Detect which cell encompasses the target text, then output its [x, y] center coordinate. 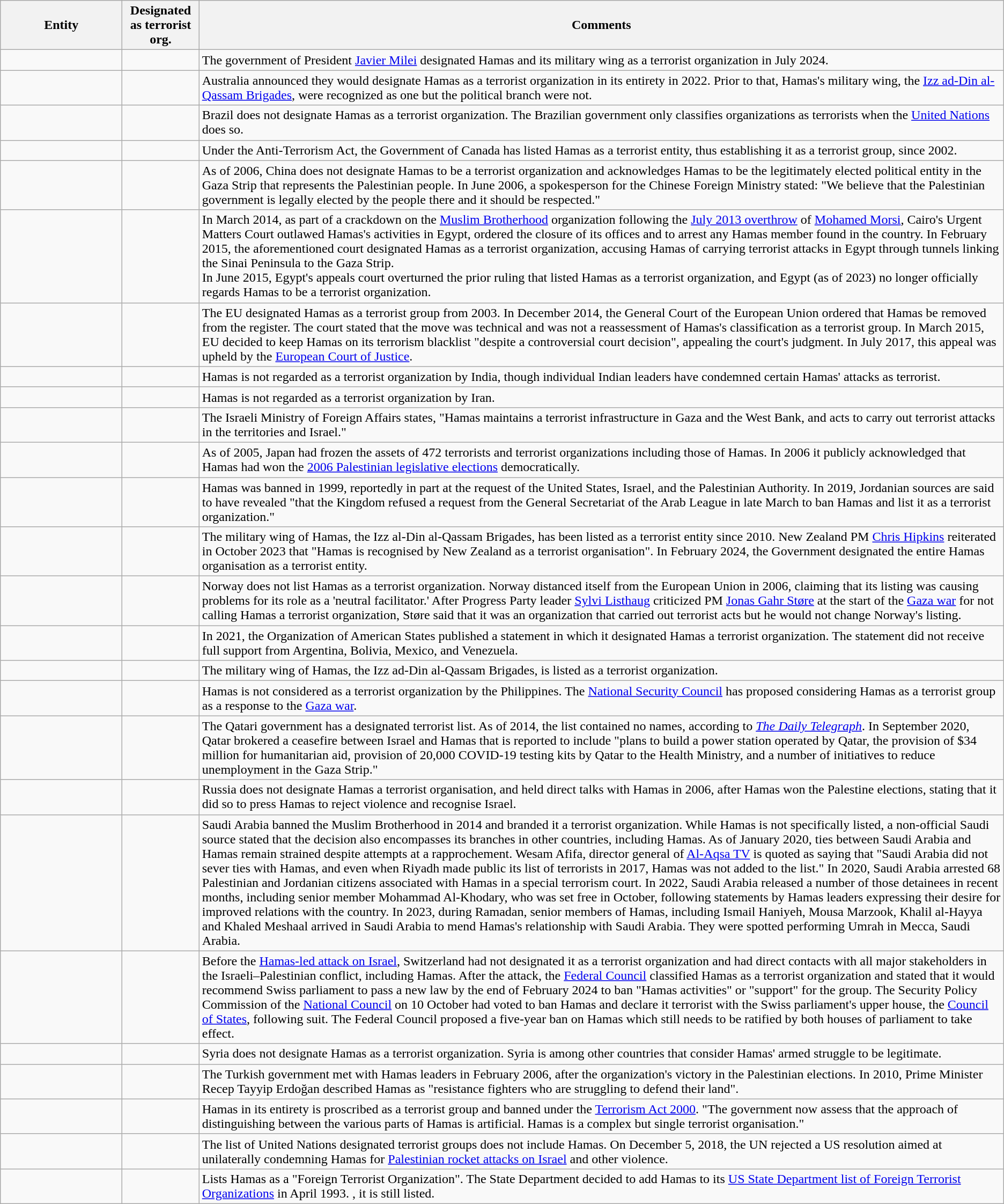
Under the Anti-Terrorism Act, the Government of Canada has listed Hamas as a terrorist entity, thus establishing it as a terrorist group, since 2002. [601, 150]
Entity [61, 25]
Hamas is not regarded as a terrorist organization by Iran. [601, 397]
Syria does not designate Hamas as a terrorist organization. Syria is among other countries that consider Hamas' armed struggle to be legitimate. [601, 1054]
Hamas is not regarded as a terrorist organization by India, though individual Indian leaders have condemned certain Hamas' attacks as terrorist. [601, 377]
Comments [601, 25]
The government of President Javier Milei designated Hamas and its military wing as a terrorist organization in July 2024. [601, 60]
Designated as terrorist org. [161, 25]
The military wing of Hamas, the Izz ad-Din al-Qassam Brigades, is listed as a terrorist organization. [601, 671]
